Output the [x, y] coordinate of the center of the cell containing the given text.  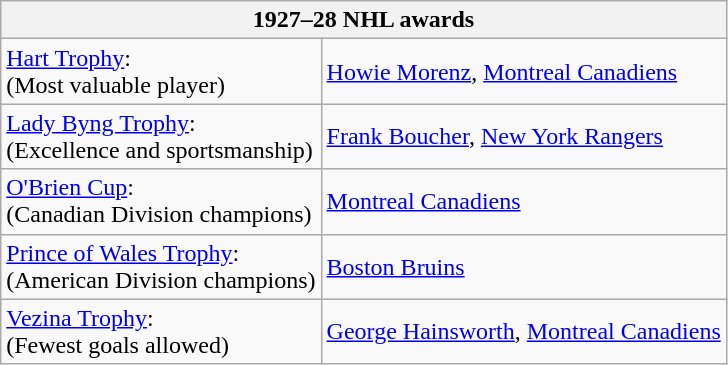
Frank Boucher, New York Rangers [524, 136]
Lady Byng Trophy:(Excellence and sportsmanship) [161, 136]
1927–28 NHL awards [364, 20]
Prince of Wales Trophy:(American Division champions) [161, 266]
Montreal Canadiens [524, 202]
Boston Bruins [524, 266]
Vezina Trophy:(Fewest goals allowed) [161, 332]
George Hainsworth, Montreal Canadiens [524, 332]
O'Brien Cup:(Canadian Division champions) [161, 202]
Hart Trophy:(Most valuable player) [161, 72]
Howie Morenz, Montreal Canadiens [524, 72]
